Return the (X, Y) coordinate for the center point of the cell that contains the specified text.  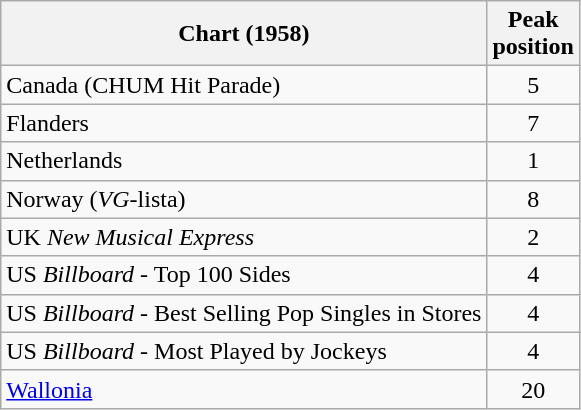
8 (533, 199)
US Billboard - Best Selling Pop Singles in Stores (244, 313)
Flanders (244, 123)
Chart (1958) (244, 34)
5 (533, 85)
1 (533, 161)
US Billboard - Most Played by Jockeys (244, 351)
Netherlands (244, 161)
Norway (VG-lista) (244, 199)
US Billboard - Top 100 Sides (244, 275)
7 (533, 123)
Canada (CHUM Hit Parade) (244, 85)
Peakposition (533, 34)
20 (533, 389)
UK New Musical Express (244, 237)
2 (533, 237)
Wallonia (244, 389)
